Detect which cell encompasses the target text, then output its (x, y) center coordinate. 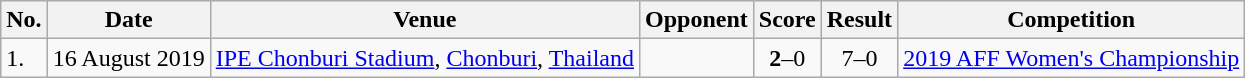
2019 AFF Women's Championship (1072, 58)
No. (24, 20)
2–0 (787, 58)
Competition (1072, 20)
1. (24, 58)
Score (787, 20)
7–0 (859, 58)
Venue (424, 20)
IPE Chonburi Stadium, Chonburi, Thailand (424, 58)
Result (859, 20)
Date (128, 20)
Opponent (697, 20)
16 August 2019 (128, 58)
